Output the [x, y] coordinate of the center of the cell containing the given text.  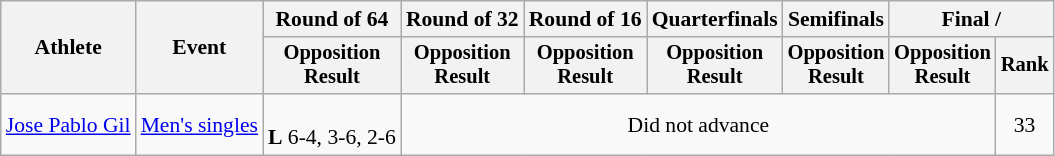
Jose Pablo Gil [68, 124]
Semifinals [836, 19]
33 [1025, 124]
Quarterfinals [715, 19]
Did not advance [698, 124]
Athlete [68, 48]
Event [200, 48]
L 6-4, 3-6, 2-6 [332, 124]
Round of 32 [462, 19]
Round of 16 [586, 19]
Round of 64 [332, 19]
Final / [971, 19]
Rank [1025, 66]
Men's singles [200, 124]
